Provide the [X, Y] coordinate of the cell's center where the given text is located.  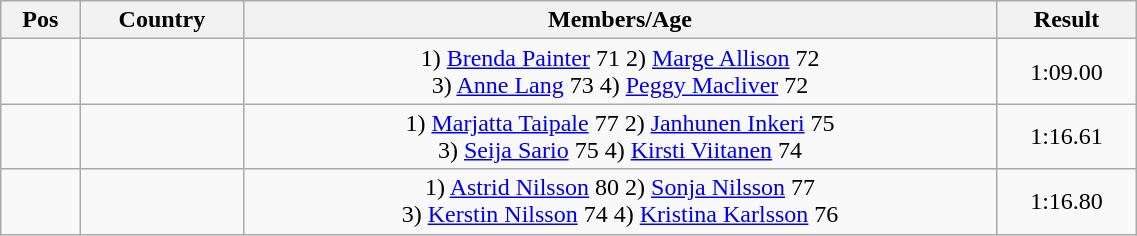
1) Astrid Nilsson 80 2) Sonja Nilsson 773) Kerstin Nilsson 74 4) Kristina Karlsson 76 [620, 202]
1) Brenda Painter 71 2) Marge Allison 723) Anne Lang 73 4) Peggy Macliver 72 [620, 72]
1:09.00 [1066, 72]
1) Marjatta Taipale 77 2) Janhunen Inkeri 753) Seija Sario 75 4) Kirsti Viitanen 74 [620, 136]
Country [162, 20]
Result [1066, 20]
Pos [40, 20]
Members/Age [620, 20]
1:16.80 [1066, 202]
1:16.61 [1066, 136]
